Return the [x, y] coordinate for the center point of the cell that contains the specified text.  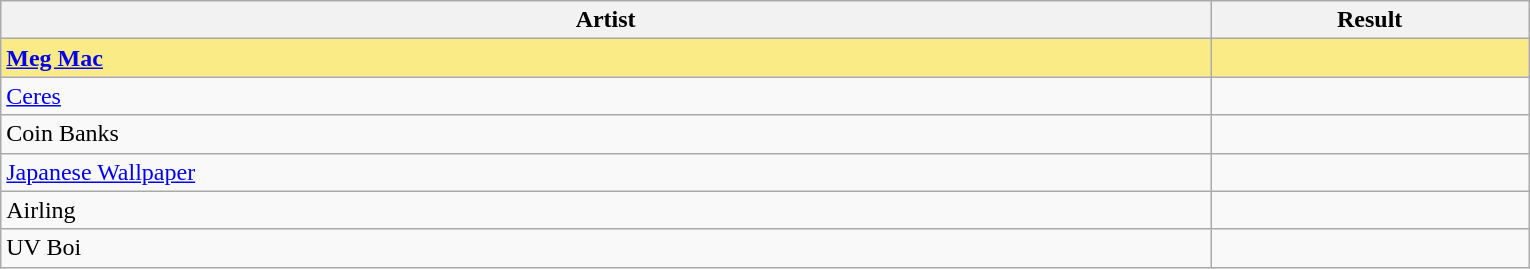
Artist [606, 20]
Airling [606, 210]
Coin Banks [606, 134]
Meg Mac [606, 58]
Japanese Wallpaper [606, 172]
Result [1369, 20]
UV Boi [606, 248]
Ceres [606, 96]
